Scan for the cell matching the given text and deliver its (X, Y) coordinate at center. 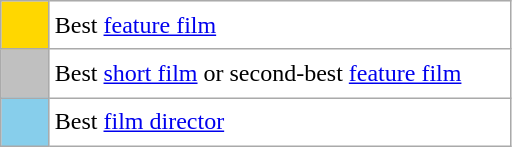
Best film director (280, 122)
Best feature film (280, 26)
Best short film or second-best feature film (280, 74)
